Scan for the cell matching the given text and deliver its (X, Y) coordinate at center. 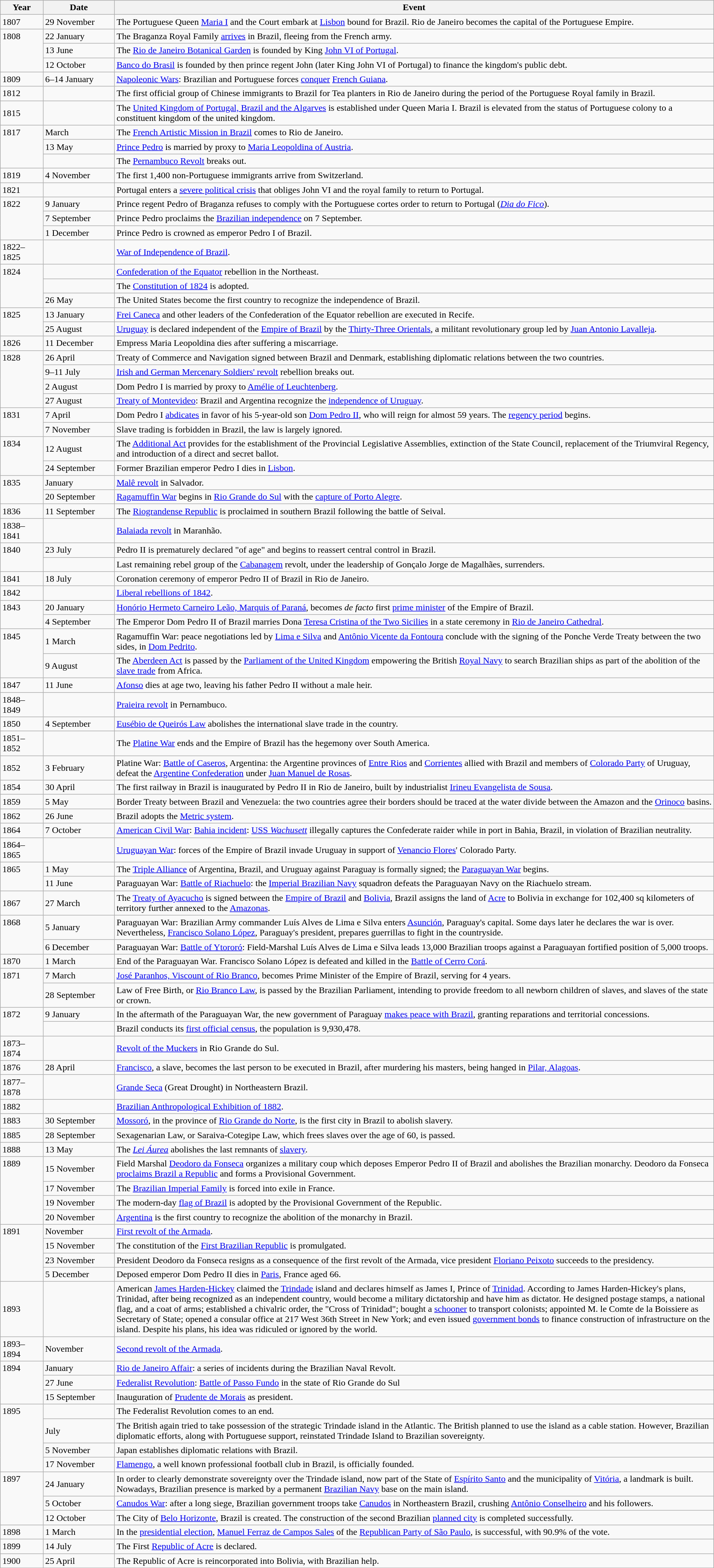
Liberal rebellions of 1842. (414, 593)
7 November (78, 429)
1885 (22, 1135)
1845 (22, 653)
Last remaining rebel group of the Cabanagem revolt, under the leadership of Gonçalo Jorge de Magalhães, surrenders. (414, 564)
Uruguayan War: forces of the Empire of Brazil invade Uruguay in support of Venancio Flores' Colorado Party. (414, 850)
1807 (22, 22)
1838–1841 (22, 530)
1843 (22, 614)
1822–1825 (22, 252)
Frei Caneca and other leaders of the Confederation of the Equator rebellion are executed in Recife. (414, 315)
5 October (78, 1503)
Slave trading is forbidden in Brazil, the law is largely ignored. (414, 429)
1848–1849 (22, 705)
4 November (78, 175)
9–11 July (78, 372)
2 August (78, 386)
1821 (22, 190)
Prince Pedro is married by proxy to Maria Leopoldina of Austria. (414, 147)
Prince Pedro proclaims the Brazilian independence on 7 September. (414, 219)
In the presidential election, Manuel Ferraz de Campos Sales of the Republican Party of São Paulo, is successful, with 90.9% of the vote. (414, 1532)
Mossoró, in the province of Rio Grande do Norte, is the first city in Brazil to abolish slavery. (414, 1121)
Flamengo, a well known professional football club in Brazil, is officially founded. (414, 1464)
The City of Belo Horizonte, Brazil is created. The construction of the second Brazilian planned city is completed successfully. (414, 1518)
24 September (78, 468)
1840 (22, 557)
1873–1874 (22, 1048)
1888 (22, 1149)
Paraguayan War: Battle of Riachuelo: the Imperial Brazilian Navy squadron defeats the Paraguayan Navy on the Riachuelo stream. (414, 883)
7 September (78, 219)
Pedro II is prematurely declared "of age" and begins to reassert central control in Brazil. (414, 550)
The Brazilian Imperial Family is forced into exile in France. (414, 1188)
1808 (22, 50)
President Deodoro da Fonseca resigns as a consequence of the first revolt of the Armada, vice president Floriano Peixoto succeeds to the presidency. (414, 1260)
20 September (78, 497)
Rio de Janeiro Affair: a series of incidents during the Brazilian Naval Revolt. (414, 1368)
Malê revolt in Salvador. (414, 483)
The Federalist Revolution comes to an end. (414, 1411)
The first 1,400 non-Portuguese immigrants arrive from Switzerland. (414, 175)
1877–1878 (22, 1087)
27 March (78, 903)
Ragamuffin War begins in Rio Grande do Sul with the capture of Porto Alegre. (414, 497)
1825 (22, 322)
30 September (78, 1121)
Grande Seca (Great Drought) in Northeastern Brazil. (414, 1087)
The French Artistic Mission in Brazil comes to Rio de Janeiro. (414, 132)
1 May (78, 869)
1809 (22, 79)
End of the Paraguayan War. Francisco Solano López is defeated and killed in the Battle of Cerro Corá. (414, 961)
1831 (22, 422)
Treaty of Montevideo: Brazil and Argentina recognize the independence of Uruguay. (414, 400)
1867 (22, 903)
Napoleonic Wars: Brazilian and Portuguese forces conquer French Guiana. (414, 79)
Argentina is the first country to recognize the abolition of the monarchy in Brazil. (414, 1217)
1864 (22, 830)
1842 (22, 593)
José Paranhos, Viscount of Rio Branco, becomes Prime Minister of the Empire of Brazil, serving for 4 years. (414, 975)
25 August (78, 329)
1835 (22, 490)
1822 (22, 219)
1851–1852 (22, 744)
Second revolt of the Armada. (414, 1349)
9 August (78, 665)
5 January (78, 928)
20 November (78, 1217)
1876 (22, 1068)
The Riograndense Republic is proclaimed in southern Brazil following the battle of Seival. (414, 511)
11 December (78, 343)
29 November (78, 22)
1841 (22, 579)
1834 (22, 456)
Portugal enters a severe political crisis that obliges John VI and the royal family to return to Portugal. (414, 190)
1864–1865 (22, 850)
Balaiada revolt in Maranhão. (414, 530)
1891 (22, 1253)
23 November (78, 1260)
22 January (78, 36)
25 April (78, 1561)
1894 (22, 1383)
27 June (78, 1383)
The Triple Alliance of Argentina, Brazil, and Uruguay against Paraguay is formally signed; the Paraguayan War begins. (414, 869)
Irish and German Mercenary Soldiers' revolt rebellion breaks out. (414, 372)
1883 (22, 1121)
1817 (22, 147)
15 September (78, 1397)
1850 (22, 724)
Empress Maria Leopoldina dies after suffering a miscarriage. (414, 343)
1815 (22, 113)
Event (414, 8)
1852 (22, 768)
20 January (78, 607)
The constitution of the First Brazilian Republic is promulgated. (414, 1246)
24 January (78, 1484)
3 February (78, 768)
1854 (22, 787)
The Republic of Acre is reincorporated into Bolivia, with Brazilian help. (414, 1561)
27 August (78, 400)
6–14 January (78, 79)
23 July (78, 550)
Year (22, 8)
The Platine War ends and the Empire of Brazil has the hegemony over South America. (414, 744)
1812 (22, 93)
1898 (22, 1532)
6 December (78, 947)
1895 (22, 1438)
1868 (22, 934)
The Pernambuco Revolt breaks out. (414, 161)
Brazilian Anthropological Exhibition of 1882. (414, 1106)
1847 (22, 685)
In the aftermath of the Paraguayan War, the new government of Paraguay makes peace with Brazil, granting reparations and territorial concessions. (414, 1015)
The Portuguese Queen Maria I and the Court embark at Lisbon bound for Brazil. Rio de Janeiro becomes the capital of the Portuguese Empire. (414, 22)
1862 (22, 816)
1897 (22, 1498)
5 December (78, 1275)
1870 (22, 961)
Dom Pedro I abdicates in favor of his 5-year-old son Dom Pedro II, who will reign for almost 59 years. The regency period begins. (414, 415)
28 April (78, 1068)
30 April (78, 787)
Dom Pedro I is married by proxy to Amélie of Leuchtenberg. (414, 386)
1 December (78, 233)
Treaty of Commerce and Navigation signed between Brazil and Denmark, establishing diplomatic relations between the two countries. (414, 358)
13 January (78, 315)
12 August (78, 449)
1824 (22, 286)
1828 (22, 379)
Honório Hermeto Carneiro Leão, Marquis of Paraná, becomes de facto first prime minister of the Empire of Brazil. (414, 607)
Deposed emperor Dom Pedro II dies in Paris, France aged 66. (414, 1275)
1899 (22, 1546)
The United States become the first country to recognize the independence of Brazil. (414, 300)
26 May (78, 300)
1893 (22, 1309)
The Rio de Janeiro Botanical Garden is founded by King John VI of Portugal. (414, 50)
Inauguration of Prudente de Morais as president. (414, 1397)
1836 (22, 511)
Revolt of the Muckers in Rio Grande do Sul. (414, 1048)
Banco do Brasil is founded by then prince regent John (later King John VI of Portugal) to finance the kingdom's public debt. (414, 65)
Brazil adopts the Metric system. (414, 816)
Prince Pedro is crowned as emperor Pedro I of Brazil. (414, 233)
1900 (22, 1561)
1826 (22, 343)
5 November (78, 1450)
26 April (78, 358)
13 June (78, 50)
The Emperor Dom Pedro II of Brazil marries Dona Teresa Cristina of the Two Sicilies in a state ceremony in Rio de Janeiro Cathedral. (414, 622)
7 October (78, 830)
Uruguay is declared independent of the Empire of Brazil by the Thirty-Three Orientals, a militant revolutionary group led by Juan Antonio Lavalleja. (414, 329)
1871 (22, 988)
14 July (78, 1546)
1893–1894 (22, 1349)
Canudos War: after a long siege, Brazilian government troops take Canudos in Northeastern Brazil, crushing Antônio Conselheiro and his followers. (414, 1503)
Prince regent Pedro of Braganza refuses to comply with the Portuguese cortes order to return to Portugal (Dia do Fico). (414, 204)
The Lei Áurea abolishes the last remnants of slavery. (414, 1149)
Date (78, 8)
5 May (78, 802)
Confederation of the Equator rebellion in the Northeast. (414, 272)
Japan establishes diplomatic relations with Brazil. (414, 1450)
The first railway in Brazil is inaugurated by Pedro II in Rio de Janeiro, built by industrialist Irineu Evangelista de Sousa. (414, 787)
The Braganza Royal Family arrives in Brazil, fleeing from the French army. (414, 36)
7 March (78, 975)
Francisco, a slave, becomes the last person to be executed in Brazil, after murdering his masters, being hanged in Pilar, Alagoas. (414, 1068)
26 June (78, 816)
Federalist Revolution: Battle of Passo Fundo in the state of Rio Grande do Sul (414, 1383)
18 July (78, 579)
1865 (22, 876)
Brazil conducts its first official census, the population is 9,930,478. (414, 1029)
1872 (22, 1022)
Sexagenarian Law, or Saraiva-Cotegipe Law, which frees slaves over the age of 60, is passed. (414, 1135)
The modern-day flag of Brazil is adopted by the Provisional Government of the Republic. (414, 1203)
The First Republic of Acre is declared. (414, 1546)
1889 (22, 1191)
Coronation ceremony of emperor Pedro II of Brazil in Rio de Janeiro. (414, 579)
11 September (78, 511)
War of Independence of Brazil. (414, 252)
The Constitution of 1824 is adopted. (414, 286)
Former Brazilian emperor Pedro I dies in Lisbon. (414, 468)
March (78, 132)
First revolt of the Armada. (414, 1231)
1819 (22, 175)
7 April (78, 415)
July (78, 1431)
Praieira revolt in Pernambuco. (414, 705)
1859 (22, 802)
1882 (22, 1106)
Afonso dies at age two, leaving his father Pedro II without a male heir. (414, 685)
Eusébio de Queirós Law abolishes the international slave trade in the country. (414, 724)
19 November (78, 1203)
